Extract the (X, Y) coordinate from the center of the cell holding the provided text.  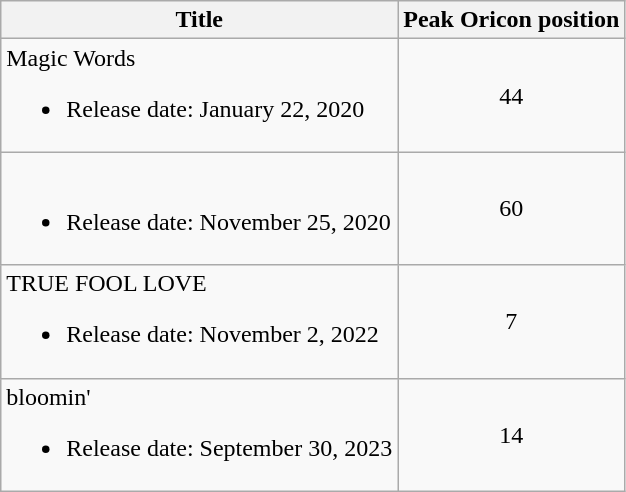
7 (512, 322)
Title (200, 20)
60 (512, 208)
Peak Oricon position (512, 20)
TRUE FOOL LOVERelease date: November 2, 2022 (200, 322)
44 (512, 96)
14 (512, 434)
Release date: November 25, 2020 (200, 208)
bloomin'Release date: September 30, 2023 (200, 434)
Magic WordsRelease date: January 22, 2020 (200, 96)
